Return the [x, y] coordinate for the center point of the cell that contains the specified text.  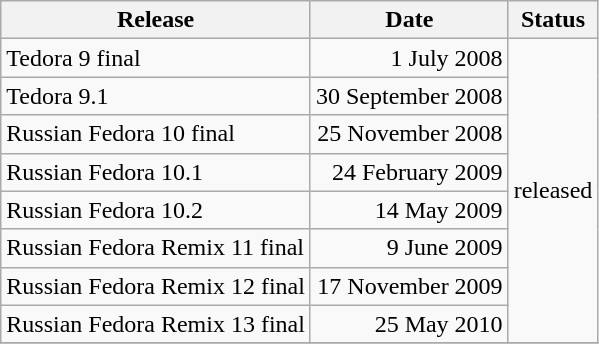
14 May 2009 [409, 210]
Release [156, 20]
Russian Fedora 10 final [156, 134]
Russian Fedora Remix 12 final [156, 286]
Russian Fedora 10.2 [156, 210]
Russian Fedora 10.1 [156, 172]
Tedora 9 final [156, 58]
25 May 2010 [409, 324]
Tedora 9.1 [156, 96]
Date [409, 20]
Status [553, 20]
1 July 2008 [409, 58]
Russian Fedora Remix 13 final [156, 324]
30 September 2008 [409, 96]
17 November 2009 [409, 286]
Russian Fedora Remix 11 final [156, 248]
9 June 2009 [409, 248]
24 February 2009 [409, 172]
released [553, 191]
25 November 2008 [409, 134]
